Provide the (x, y) coordinate of the cell's center where the given text is located.  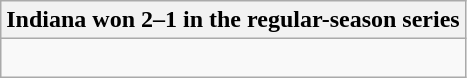
Indiana won 2–1 in the regular-season series (233, 20)
